Provide the [x, y] coordinate of the cell's center where the given text is located.  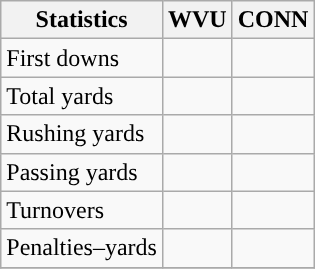
First downs [82, 58]
Rushing yards [82, 134]
Passing yards [82, 172]
WVU [197, 20]
Penalties–yards [82, 248]
Total yards [82, 96]
CONN [273, 20]
Statistics [82, 20]
Turnovers [82, 210]
